Scan for the cell matching the given text and deliver its (x, y) coordinate at center. 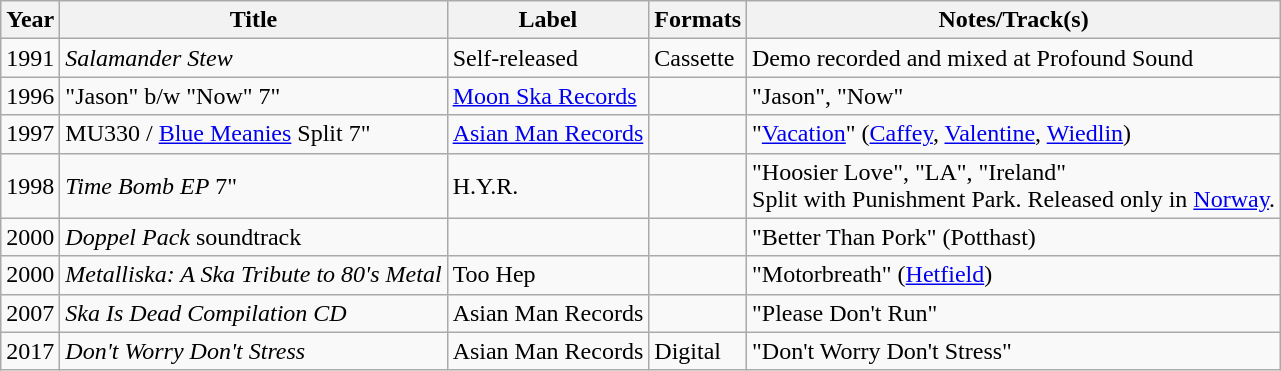
Moon Ska Records (548, 96)
Year (30, 20)
"Vacation" (Caffey, Valentine, Wiedlin) (1014, 134)
Title (254, 20)
Cassette (698, 58)
"Don't Worry Don't Stress" (1014, 351)
Too Hep (548, 275)
"Better Than Pork" (Potthast) (1014, 237)
Metalliska: A Ska Tribute to 80's Metal (254, 275)
1998 (30, 186)
1996 (30, 96)
Digital (698, 351)
2017 (30, 351)
MU330 / Blue Meanies Split 7" (254, 134)
"Jason" b/w "Now" 7" (254, 96)
Notes/Track(s) (1014, 20)
Demo recorded and mixed at Profound Sound (1014, 58)
H.Y.R. (548, 186)
"Please Don't Run" (1014, 313)
2007 (30, 313)
Doppel Pack soundtrack (254, 237)
"Jason", "Now" (1014, 96)
"Hoosier Love", "LA", "Ireland"Split with Punishment Park. Released only in Norway. (1014, 186)
Salamander Stew (254, 58)
Ska Is Dead Compilation CD (254, 313)
"Motorbreath" (Hetfield) (1014, 275)
Don't Worry Don't Stress (254, 351)
Label (548, 20)
Formats (698, 20)
Self-released (548, 58)
1991 (30, 58)
1997 (30, 134)
Time Bomb EP 7" (254, 186)
